Return (x, y) of the center of cell containing provided text 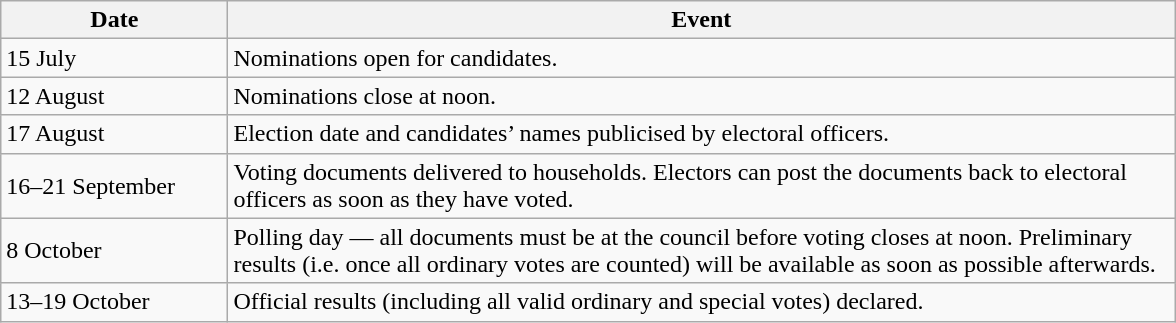
16–21 September (114, 186)
12 August (114, 96)
Event (702, 20)
Election date and candidates’ names publicised by electoral officers. (702, 134)
Nominations close at noon. (702, 96)
Nominations open for candidates. (702, 58)
Date (114, 20)
15 July (114, 58)
8 October (114, 250)
Voting documents delivered to households. Electors can post the documents back to electoral officers as soon as they have voted. (702, 186)
17 August (114, 134)
Official results (including all valid ordinary and special votes) declared. (702, 302)
13–19 October (114, 302)
